Locate the cell with the specified text and output its (x, y) center coordinate. 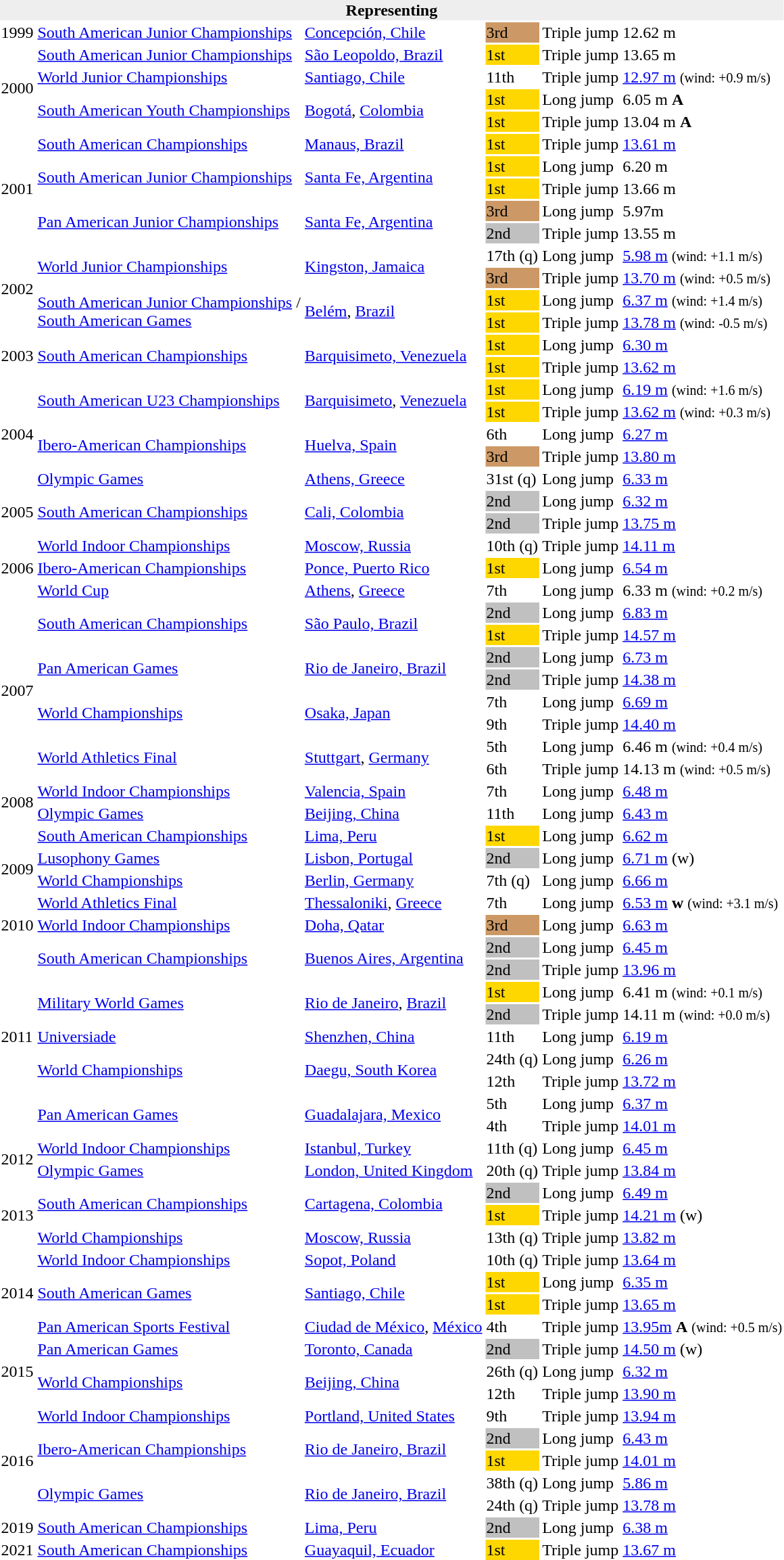
Shenzhen, China (393, 1037)
13.78 m (703, 1505)
14.21 m (w) (703, 1215)
6.33 m (wind: +0.2 m/s) (703, 590)
6.35 m (703, 1282)
2006 (18, 568)
South American U23 Championships (169, 400)
2004 (18, 434)
2013 (18, 1215)
13.80 m (703, 456)
13.94 m (703, 1416)
6.66 m (703, 880)
2011 (18, 1037)
6.73 m (703, 657)
14.57 m (703, 635)
13.61 m (703, 144)
6.19 m (wind: +1.6 m/s) (703, 389)
14.40 m (703, 724)
6.19 m (703, 1037)
5.86 m (703, 1483)
13.62 m (wind: +0.3 m/s) (703, 412)
South American Junior Championships / South American Games (169, 311)
2010 (18, 925)
Doha, Qatar (393, 925)
Lisbon, Portugal (393, 858)
6.71 m (w) (703, 858)
London, United Kingdom (393, 1171)
13.78 m (wind: -0.5 m/s) (703, 323)
13.95m A (wind: +0.5 m/s) (703, 1327)
13.90 m (703, 1394)
31st (q) (512, 479)
Toronto, Canada (393, 1349)
2001 (18, 189)
6.46 m (wind: +0.4 m/s) (703, 747)
2012 (18, 1159)
2016 (18, 1461)
Manaus, Brazil (393, 144)
13.96 m (703, 970)
6.27 m (703, 434)
Universiade (169, 1037)
17th (q) (512, 256)
Thessaloniki, Greece (393, 903)
7th (q) (512, 880)
6.54 m (703, 568)
6.38 m (703, 1528)
2007 (18, 691)
South American Youth Championships (169, 111)
Istanbul, Turkey (393, 1148)
6.05 m A (703, 99)
Daegu, South Korea (393, 1070)
5.98 m (wind: +1.1 m/s) (703, 256)
Portland, United States (393, 1416)
6.30 m (703, 345)
13.75 m (703, 523)
13.55 m (703, 233)
13.04 m A (703, 122)
12.97 m (wind: +0.9 m/s) (703, 77)
6.37 m (wind: +1.4 m/s) (703, 300)
38th (q) (512, 1483)
Belém, Brazil (393, 311)
Bogotá, Colombia (393, 111)
Valencia, Spain (393, 791)
13.84 m (703, 1171)
2021 (18, 1550)
6.49 m (703, 1193)
Ponce, Puerto Rico (393, 568)
14.13 m (wind: +0.5 m/s) (703, 769)
6.41 m (wind: +0.1 m/s) (703, 992)
World Cup (169, 590)
13.72 m (703, 1081)
Military World Games (169, 1003)
14.38 m (703, 680)
11th (q) (512, 1148)
Guadalajara, Mexico (393, 1114)
13.66 m (703, 189)
20th (q) (512, 1171)
13.64 m (703, 1260)
Osaka, Japan (393, 713)
Ciudad de México, México (393, 1327)
13.82 m (703, 1237)
Berlin, Germany (393, 880)
2014 (18, 1293)
South American Games (169, 1293)
13.62 m (703, 367)
2005 (18, 513)
26th (q) (512, 1371)
14.11 m (wind: +0.0 m/s) (703, 1014)
13.70 m (wind: +0.5 m/s) (703, 278)
Pan American Sports Festival (169, 1327)
12.62 m (703, 32)
Representing (392, 10)
Kingston, Jamaica (393, 266)
6.62 m (703, 836)
Sopot, Poland (393, 1260)
Cali, Colombia (393, 513)
6.33 m (703, 479)
5.97m (703, 211)
6.69 m (703, 702)
6.20 m (703, 166)
13th (q) (512, 1237)
Huelva, Spain (393, 445)
6.63 m (703, 925)
Stuttgart, Germany (393, 757)
Guayaquil, Ecuador (393, 1550)
6.53 m w (wind: +3.1 m/s) (703, 903)
2002 (18, 289)
São Paulo, Brazil (393, 623)
Cartagena, Colombia (393, 1204)
6.37 m (703, 1104)
6.26 m (703, 1059)
2019 (18, 1528)
1999 (18, 32)
6.83 m (703, 613)
São Leopoldo, Brazil (393, 55)
Pan American Junior Championships (169, 222)
2000 (18, 88)
2003 (18, 356)
Buenos Aires, Argentina (393, 959)
14.50 m (w) (703, 1349)
14.11 m (703, 546)
Lusophony Games (169, 858)
6.48 m (703, 791)
2015 (18, 1371)
2009 (18, 870)
13.67 m (703, 1550)
Concepción, Chile (393, 32)
2008 (18, 802)
